Pinpoint the cell where the given text exists, returning its [X, Y] midpoint coordinate. 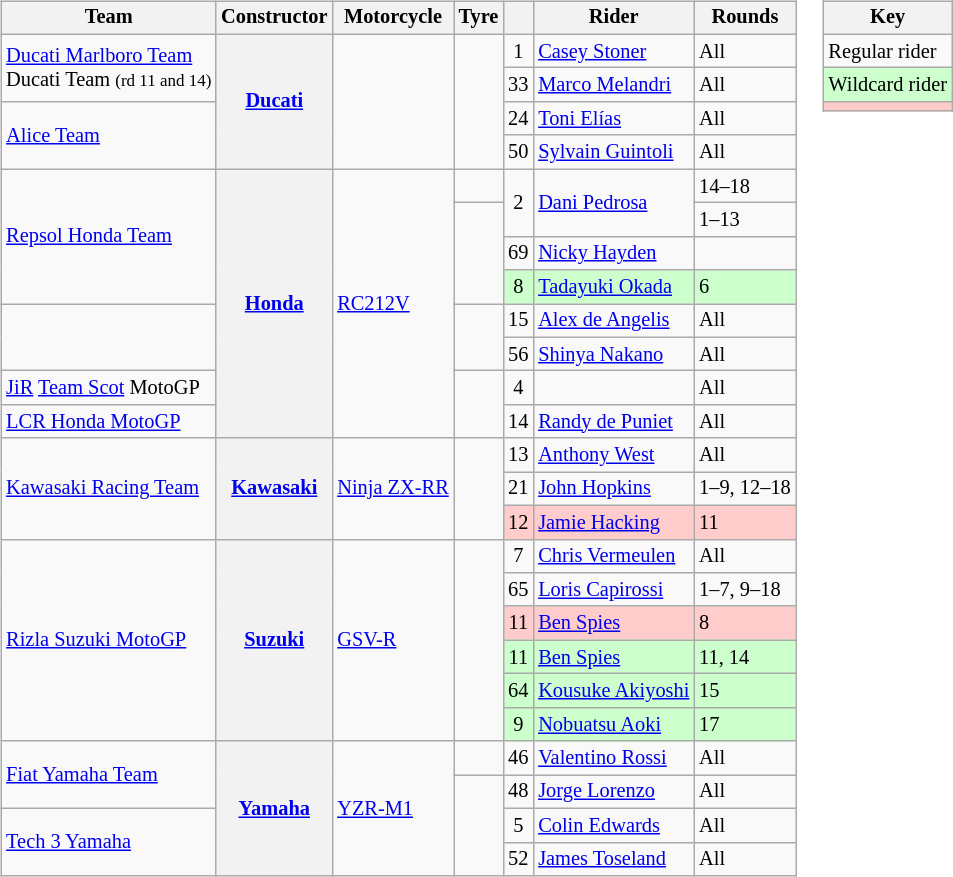
69 [518, 253]
Suzuki [274, 640]
JiR Team Scot MotoGP [108, 388]
Chris Vermeulen [614, 556]
Rider [614, 18]
6 [744, 287]
Anthony West [614, 455]
Nobuatsu Aoki [614, 724]
Tadayuki Okada [614, 287]
33 [518, 85]
Team [108, 18]
Regular rider [888, 51]
Kawasaki [274, 488]
Tech 3 Yamaha [108, 842]
LCR Honda MotoGP [108, 422]
14 [518, 422]
21 [518, 489]
1–13 [744, 220]
Alex de Angelis [614, 321]
Kawasaki Racing Team [108, 488]
48 [518, 792]
24 [518, 119]
Fiat Yamaha Team [108, 774]
4 [518, 388]
13 [518, 455]
Constructor [274, 18]
Valentino Rossi [614, 758]
5 [518, 825]
Tyre [479, 18]
52 [518, 859]
11, 14 [744, 657]
Ducati [274, 102]
Toni Elías [614, 119]
46 [518, 758]
Jamie Hacking [614, 522]
50 [518, 152]
Yamaha [274, 808]
Marco Melandri [614, 85]
Colin Edwards [614, 825]
Shinya Nakano [614, 354]
Loris Capirossi [614, 590]
GSV-R [392, 640]
Ducati Marlboro TeamDucati Team (rd 11 and 14) [108, 68]
Rounds [744, 18]
1 [518, 51]
17 [744, 724]
Key [888, 18]
Ninja ZX-RR [392, 488]
56 [518, 354]
Alice Team [108, 136]
James Toseland [614, 859]
Casey Stoner [614, 51]
65 [518, 590]
YZR-M1 [392, 808]
1–9, 12–18 [744, 489]
Sylvain Guintoli [614, 152]
John Hopkins [614, 489]
Rizla Suzuki MotoGP [108, 640]
Repsol Honda Team [108, 236]
1–7, 9–18 [744, 590]
7 [518, 556]
2 [518, 202]
14–18 [744, 186]
Motorcycle [392, 18]
Randy de Puniet [614, 422]
Kousuke Akiyoshi [614, 691]
Honda [274, 304]
64 [518, 691]
12 [518, 522]
Jorge Lorenzo [614, 792]
RC212V [392, 304]
9 [518, 724]
Dani Pedrosa [614, 202]
Nicky Hayden [614, 253]
Wildcard rider [888, 85]
